Find where the given text appears and provide that cell's center as (X, Y) coordinate. 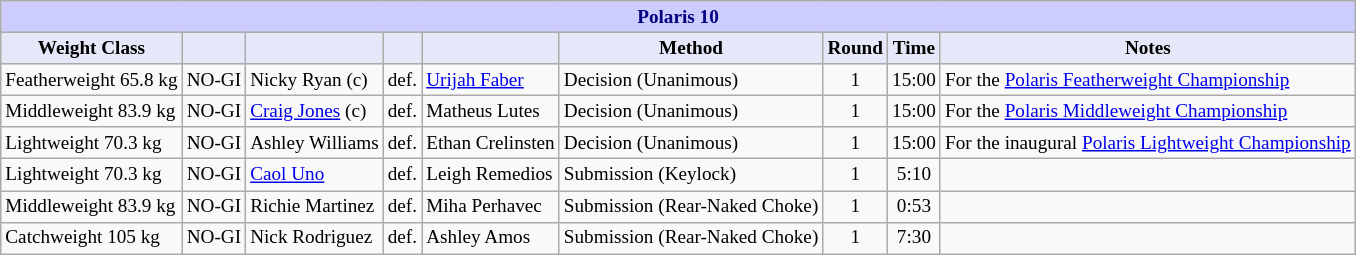
For the Polaris Middleweight Championship (1148, 111)
Ashley Williams (315, 143)
7:30 (914, 238)
Matheus Lutes (491, 111)
Catchweight 105 kg (92, 238)
Weight Class (92, 48)
0:53 (914, 206)
Nick Rodriguez (315, 238)
Round (856, 48)
Method (691, 48)
Miha Perhavec (491, 206)
Richie Martinez (315, 206)
Caol Uno (315, 175)
Notes (1148, 48)
Ethan Crelinsten (491, 143)
Nicky Ryan (c) (315, 80)
Leigh Remedios (491, 175)
Submission (Keylock) (691, 175)
Ashley Amos (491, 238)
Urijah Faber (491, 80)
Polaris 10 (678, 17)
5:10 (914, 175)
Featherweight 65.8 kg (92, 80)
For the inaugural Polaris Lightweight Championship (1148, 143)
For the Polaris Featherweight Championship (1148, 80)
Time (914, 48)
Craig Jones (c) (315, 111)
